For the text-containing cell, return its midpoint in (x, y) coordinate format. 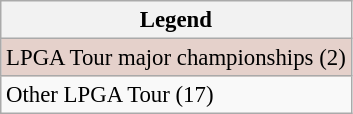
LPGA Tour major championships (2) (176, 58)
Other LPGA Tour (17) (176, 95)
Legend (176, 20)
